Return (X, Y) of the center of cell containing provided text 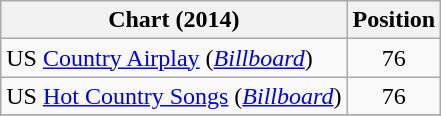
US Hot Country Songs (Billboard) (174, 96)
Chart (2014) (174, 20)
Position (394, 20)
US Country Airplay (Billboard) (174, 58)
